Return [x, y] of the center of cell containing provided text 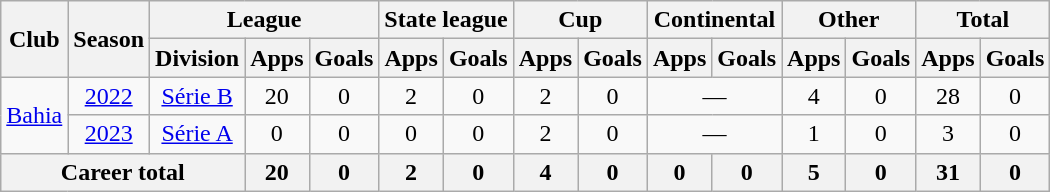
Club [34, 39]
Season [109, 39]
League [264, 20]
Continental [714, 20]
Bahia [34, 115]
Cup [580, 20]
State league [446, 20]
1 [814, 134]
5 [814, 172]
3 [948, 134]
31 [948, 172]
Série B [198, 96]
Division [198, 58]
Career total [123, 172]
Other [849, 20]
Série A [198, 134]
Total [983, 20]
2023 [109, 134]
2022 [109, 96]
28 [948, 96]
